Return the [x, y] coordinate for the center point of the cell that contains the specified text.  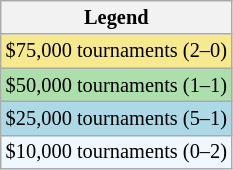
$10,000 tournaments (0–2) [116, 152]
$25,000 tournaments (5–1) [116, 118]
$75,000 tournaments (2–0) [116, 51]
$50,000 tournaments (1–1) [116, 85]
Legend [116, 17]
